For the text-containing cell, return its midpoint in (X, Y) coordinate format. 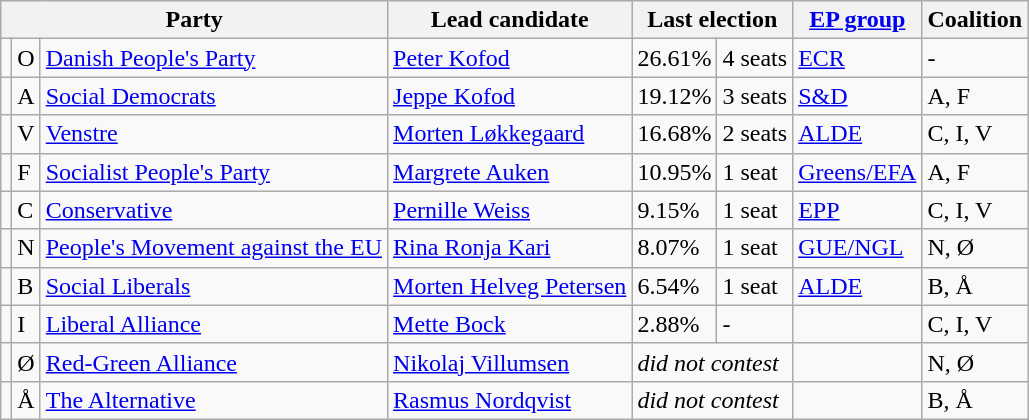
O (26, 58)
Venstre (214, 134)
10.95% (674, 172)
Margrete Auken (510, 172)
B (26, 286)
Nikolaj Villumsen (510, 362)
16.68% (674, 134)
Red-Green Alliance (214, 362)
I (26, 324)
2.88% (674, 324)
Morten Løkkegaard (510, 134)
Lead candidate (510, 20)
N (26, 248)
8.07% (674, 248)
Rasmus Nordqvist (510, 400)
EP group (858, 20)
26.61% (674, 58)
S&D (858, 96)
Jeppe Kofod (510, 96)
Danish People's Party (214, 58)
19.12% (674, 96)
Greens/EFA (858, 172)
V (26, 134)
Mette Bock (510, 324)
Ø (26, 362)
GUE/NGL (858, 248)
ECR (858, 58)
4 seats (755, 58)
Morten Helveg Petersen (510, 286)
EPP (858, 210)
Party (194, 20)
Conservative (214, 210)
9.15% (674, 210)
Rina Ronja Kari (510, 248)
The Alternative (214, 400)
2 seats (755, 134)
Social Democrats (214, 96)
Pernille Weiss (510, 210)
Å (26, 400)
A (26, 96)
Liberal Alliance (214, 324)
F (26, 172)
Peter Kofod (510, 58)
Social Liberals (214, 286)
Last election (712, 20)
People's Movement against the EU (214, 248)
C (26, 210)
Coalition (975, 20)
6.54% (674, 286)
Socialist People's Party (214, 172)
3 seats (755, 96)
